For the text-containing cell, return its midpoint in (X, Y) coordinate format. 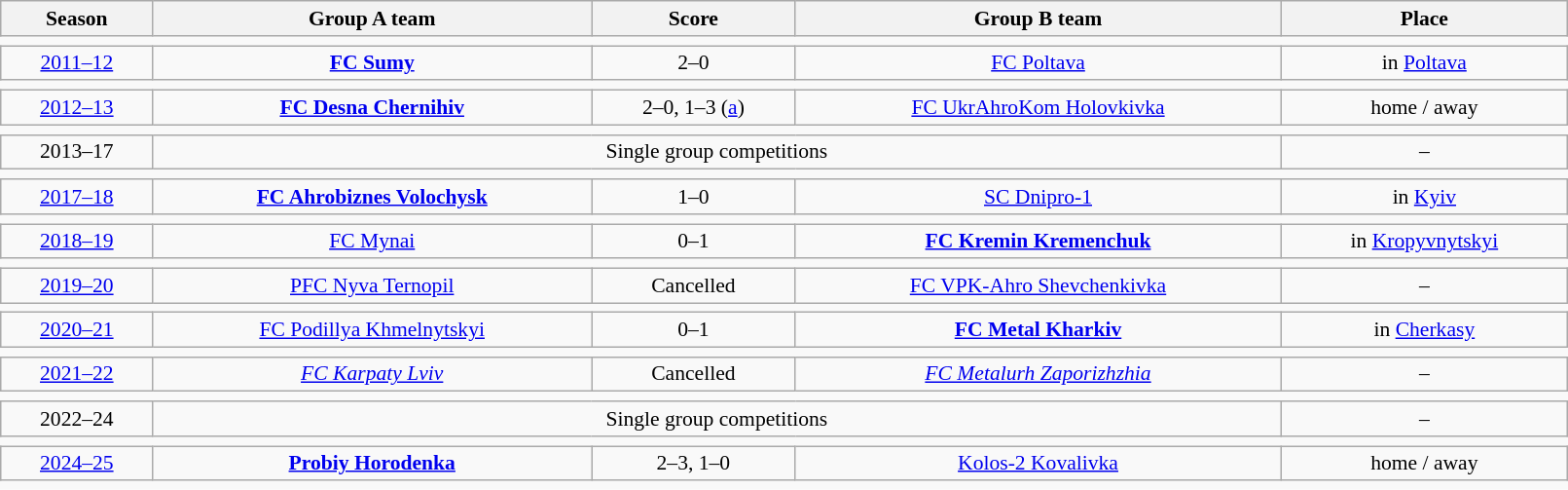
2011–12 (77, 63)
FC Metalurh Zaporizhzhia (1038, 374)
2013–17 (77, 152)
2022–24 (77, 419)
Kolos-2 Kovalivka (1038, 464)
Group B team (1038, 19)
2017–18 (77, 197)
FC Karpaty Lviv (372, 374)
FC Podillya Khmelnytskyi (372, 330)
FC Ahrobiznes Volochysk (372, 197)
FC UkrAhroKom Holovkivka (1038, 108)
Place (1425, 19)
in Poltava (1425, 63)
2012–13 (77, 108)
2–3, 1–0 (694, 464)
PFC Nyva Ternopil (372, 286)
FC Kremin Kremenchuk (1038, 242)
2024–25 (77, 464)
2–0, 1–3 (a) (694, 108)
SC Dnipro-1 (1038, 197)
FC Sumy (372, 63)
FC VPK-Ahro Shevchenkivka (1038, 286)
2021–22 (77, 374)
FC Poltava (1038, 63)
Season (77, 19)
Group A team (372, 19)
FC Desna Chernihiv (372, 108)
Probiy Horodenka (372, 464)
2020–21 (77, 330)
Score (694, 19)
2018–19 (77, 242)
2019–20 (77, 286)
2–0 (694, 63)
FC Mynai (372, 242)
in Kropyvnytskyi (1425, 242)
FC Metal Kharkiv (1038, 330)
1–0 (694, 197)
in Cherkasy (1425, 330)
in Kyiv (1425, 197)
